Scan for the cell matching the given text and deliver its (x, y) coordinate at center. 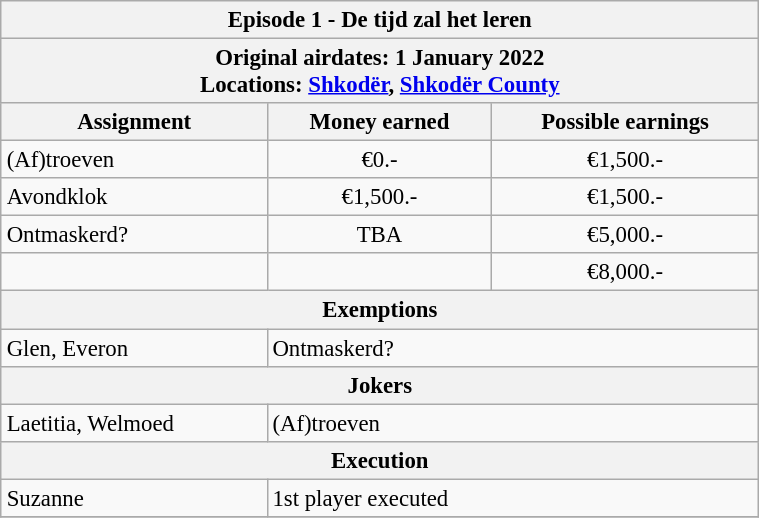
Jokers (380, 385)
Suzanne (134, 498)
€8,000.- (625, 272)
€0.- (380, 160)
Avondklok (134, 197)
TBA (380, 235)
Original airdates: 1 January 2022Locations: Shkodër, Shkodër County (380, 70)
Money earned (380, 122)
€5,000.- (625, 235)
Execution (380, 460)
Exemptions (380, 310)
1st player executed (512, 498)
Assignment (134, 122)
Laetitia, Welmoed (134, 423)
Possible earnings (625, 122)
Episode 1 - De tijd zal het leren (380, 20)
Glen, Everon (134, 347)
